Detect which cell encompasses the target text, then output its [x, y] center coordinate. 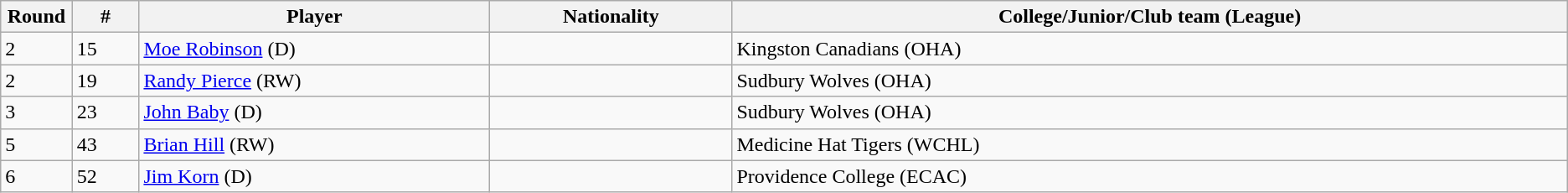
Brian Hill (RW) [315, 144]
19 [106, 81]
Randy Pierce (RW) [315, 81]
Providence College (ECAC) [1149, 176]
5 [37, 144]
3 [37, 112]
6 [37, 176]
52 [106, 176]
# [106, 17]
Player [315, 17]
College/Junior/Club team (League) [1149, 17]
23 [106, 112]
43 [106, 144]
15 [106, 49]
Round [37, 17]
Medicine Hat Tigers (WCHL) [1149, 144]
Jim Korn (D) [315, 176]
Moe Robinson (D) [315, 49]
Kingston Canadians (OHA) [1149, 49]
Nationality [611, 17]
John Baby (D) [315, 112]
